Scan for the cell matching the given text and deliver its (X, Y) coordinate at center. 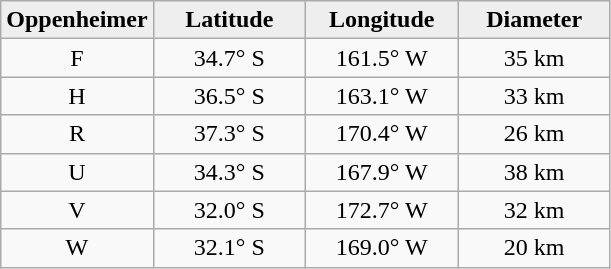
167.9° W (382, 172)
34.3° S (229, 172)
170.4° W (382, 134)
Latitude (229, 20)
V (77, 210)
161.5° W (382, 58)
Diameter (534, 20)
H (77, 96)
32.0° S (229, 210)
172.7° W (382, 210)
36.5° S (229, 96)
33 km (534, 96)
163.1° W (382, 96)
20 km (534, 248)
R (77, 134)
38 km (534, 172)
U (77, 172)
Oppenheimer (77, 20)
26 km (534, 134)
Longitude (382, 20)
37.3° S (229, 134)
32.1° S (229, 248)
W (77, 248)
169.0° W (382, 248)
34.7° S (229, 58)
32 km (534, 210)
F (77, 58)
35 km (534, 58)
